Provide the [X, Y] coordinate of the cell's center where the given text is located.  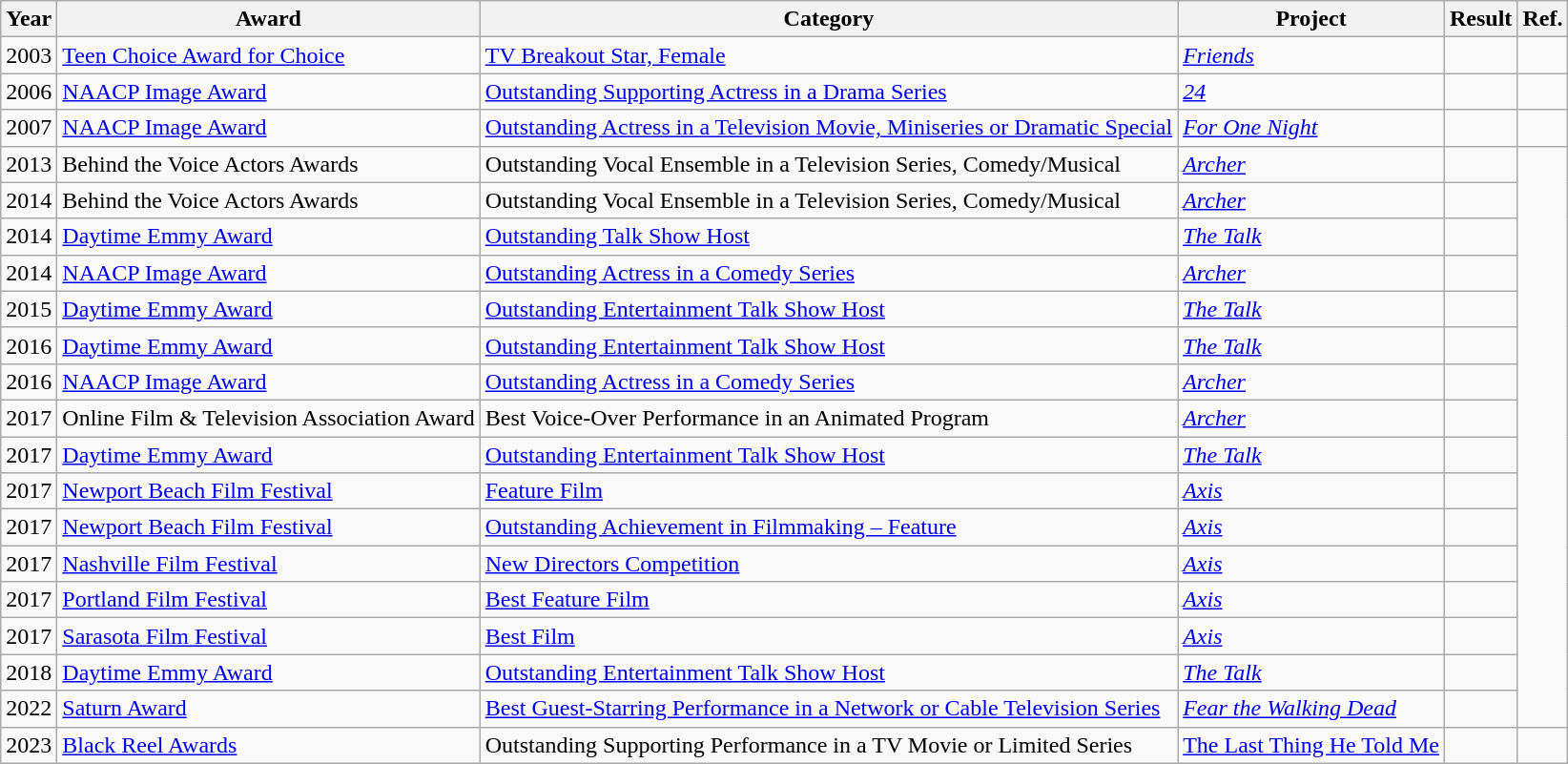
Result [1480, 19]
2013 [29, 164]
24 [1311, 92]
Outstanding Supporting Performance in a TV Movie or Limited Series [828, 745]
The Last Thing He Told Me [1311, 745]
2006 [29, 92]
Sarasota Film Festival [269, 636]
2018 [29, 672]
Nashville Film Festival [269, 564]
Project [1311, 19]
2003 [29, 55]
Outstanding Achievement in Filmmaking – Feature [828, 527]
Best Film [828, 636]
2022 [29, 709]
Best Feature Film [828, 600]
For One Night [1311, 128]
Online Film & Television Association Award [269, 418]
Ref. [1543, 19]
Fear the Walking Dead [1311, 709]
Teen Choice Award for Choice [269, 55]
2015 [29, 309]
2023 [29, 745]
Black Reel Awards [269, 745]
Award [269, 19]
Best Guest-Starring Performance in a Network or Cable Television Series [828, 709]
Outstanding Actress in a Television Movie, Miniseries or Dramatic Special [828, 128]
Friends [1311, 55]
Best Voice-Over Performance in an Animated Program [828, 418]
Feature Film [828, 491]
Outstanding Talk Show Host [828, 237]
TV Breakout Star, Female [828, 55]
Portland Film Festival [269, 600]
Category [828, 19]
Outstanding Supporting Actress in a Drama Series [828, 92]
Year [29, 19]
Saturn Award [269, 709]
New Directors Competition [828, 564]
2007 [29, 128]
